Return [x, y] of the center of cell containing provided text 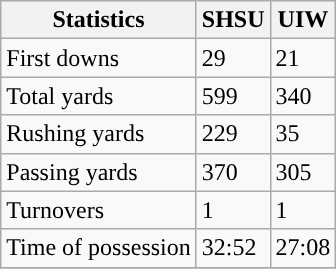
370 [233, 172]
229 [233, 134]
599 [233, 96]
Total yards [99, 96]
UIW [303, 20]
305 [303, 172]
Time of possession [99, 248]
29 [233, 58]
Rushing yards [99, 134]
21 [303, 58]
35 [303, 134]
Passing yards [99, 172]
SHSU [233, 20]
340 [303, 96]
27:08 [303, 248]
Statistics [99, 20]
32:52 [233, 248]
Turnovers [99, 210]
First downs [99, 58]
